Detect which cell encompasses the target text, then output its (X, Y) center coordinate. 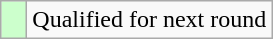
Qualified for next round (150, 20)
